Return [X, Y] of the center of cell containing provided text 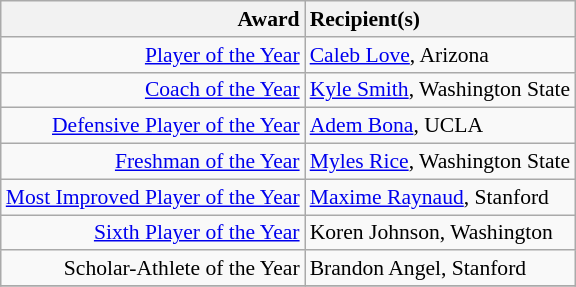
Freshman of the Year [153, 162]
Coach of the Year [153, 90]
Myles Rice, Washington State [440, 162]
Most Improved Player of the Year [153, 197]
Brandon Angel, Stanford [440, 269]
Adem Bona, UCLA [440, 126]
Kyle Smith, Washington State [440, 90]
Defensive Player of the Year [153, 126]
Recipient(s) [440, 19]
Scholar-Athlete of the Year [153, 269]
Award [153, 19]
Sixth Player of the Year [153, 233]
Koren Johnson, Washington [440, 233]
Player of the Year [153, 55]
Maxime Raynaud, Stanford [440, 197]
Caleb Love, Arizona [440, 55]
